Return the [X, Y] coordinate for the center point of the cell that contains the specified text.  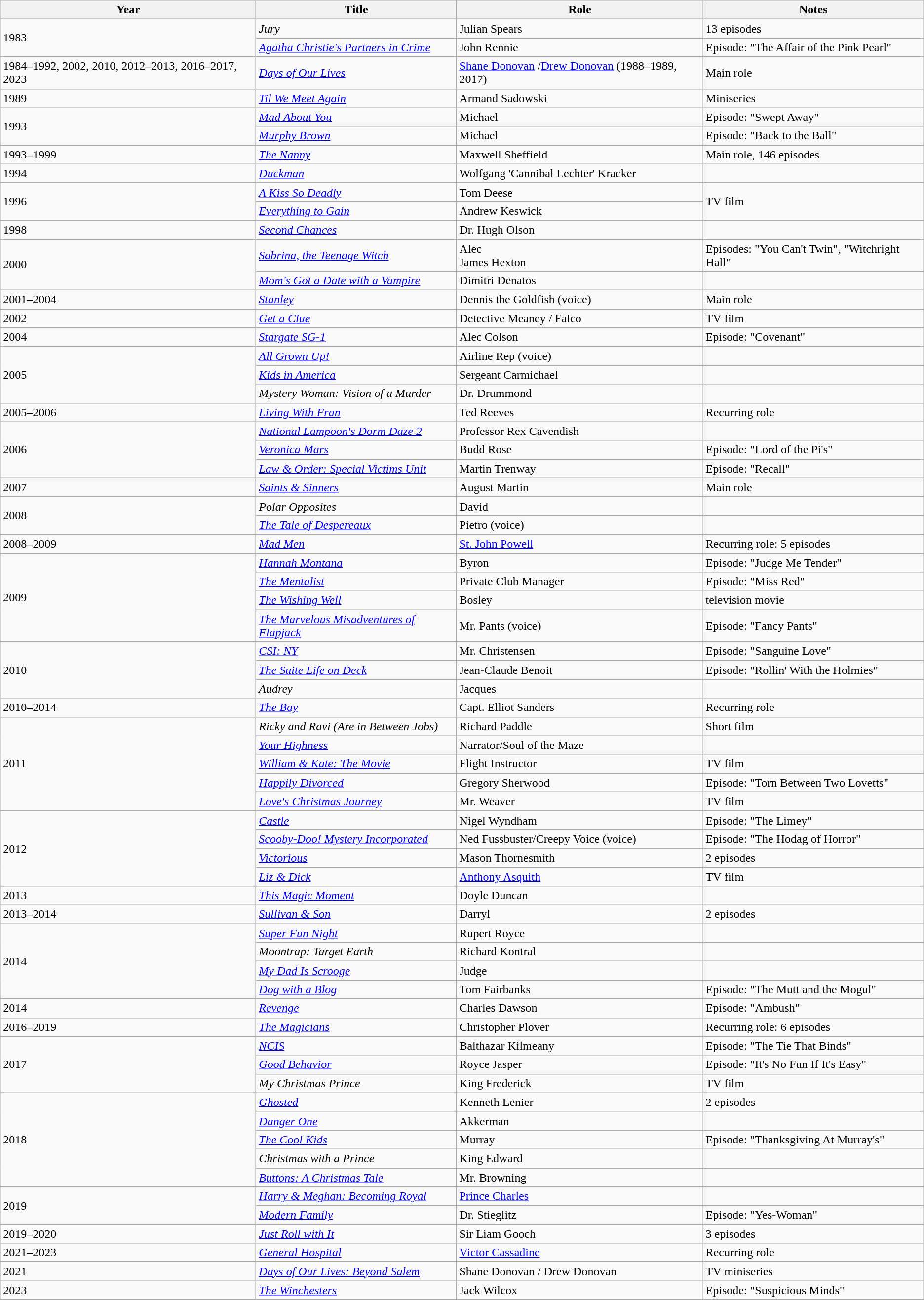
Modern Family [356, 1215]
2011 [128, 764]
Harry & Meghan: Becoming Royal [356, 1196]
Episode: "Yes-Woman" [813, 1215]
Tom Deese [579, 192]
Byron [579, 562]
Shane Donovan / Drew Donovan [579, 1271]
Rupert Royce [579, 933]
Mom's Got a Date with a Vampire [356, 281]
Stanley [356, 300]
Dr. Hugh Olson [579, 230]
2010–2014 [128, 708]
2004 [128, 337]
August Martin [579, 487]
My Dad Is Scrooge [356, 971]
1993–1999 [128, 155]
NCIS [356, 1046]
All Grown Up! [356, 356]
Andrew Keswick [579, 211]
Private Club Manager [579, 582]
Ned Fussbuster/Creepy Voice (voice) [579, 839]
2017 [128, 1064]
Castle [356, 820]
Episode: "Covenant" [813, 337]
AlecJames Hexton [579, 255]
Danger One [356, 1121]
Mr. Browning [579, 1178]
Sergeant Carmichael [579, 375]
Julian Spears [579, 29]
Prince Charles [579, 1196]
1983 [128, 38]
The Nanny [356, 155]
Professor Rex Cavendish [579, 431]
2019 [128, 1206]
The Marvelous Misadventures of Flapjack [356, 626]
1993 [128, 126]
Liz & Dick [356, 876]
Stargate SG-1 [356, 337]
Mad About You [356, 117]
2013–2014 [128, 914]
Maxwell Sheffield [579, 155]
2016–2019 [128, 1027]
Episode: "Rollin' With the Holmies" [813, 670]
2018 [128, 1140]
Budd Rose [579, 450]
Martin Trenway [579, 469]
Alec Colson [579, 337]
2008–2009 [128, 544]
Main role, 146 episodes [813, 155]
Scooby-Doo! Mystery Incorporated [356, 839]
Audrey [356, 689]
Wolfgang 'Cannibal Lechter' Kracker [579, 173]
Christmas with a Prince [356, 1158]
Episode: "Recall" [813, 469]
The Wishing Well [356, 600]
Hannah Montana [356, 562]
Episode: "Swept Away" [813, 117]
The Tale of Despereaux [356, 525]
Super Fun Night [356, 933]
2005–2006 [128, 412]
Notes [813, 10]
1984–1992, 2002, 2010, 2012–2013, 2016–2017, 2023 [128, 73]
Jean-Claude Benoit [579, 670]
Episode: "Miss Red" [813, 582]
Episode: "The Hodag of Horror" [813, 839]
Episode: "Ambush" [813, 1008]
Jury [356, 29]
Ted Reeves [579, 412]
Buttons: A Christmas Tale [356, 1178]
Mason Thornesmith [579, 858]
Veronica Mars [356, 450]
Flight Instructor [579, 764]
Days of Our Lives: Beyond Salem [356, 1271]
Victorious [356, 858]
Episode: "Thanksgiving At Murray's" [813, 1140]
Dr. Stieglitz [579, 1215]
John Rennie [579, 47]
Polar Opposites [356, 506]
Darryl [579, 914]
2019–2020 [128, 1234]
2010 [128, 670]
Shane Donovan /Drew Donovan (1988–1989, 2017) [579, 73]
Get a Clue [356, 318]
David [579, 506]
Murray [579, 1140]
Doyle Duncan [579, 896]
The Suite Life on Deck [356, 670]
Gregory Sherwood [579, 783]
2009 [128, 597]
Episode: "Sanguine Love" [813, 651]
Dennis the Goldfish (voice) [579, 300]
Mr. Christensen [579, 651]
Judge [579, 971]
Happily Divorced [356, 783]
A Kiss So Deadly [356, 192]
Episode: "Lord of the Pi's" [813, 450]
Title [356, 10]
2005 [128, 375]
Days of Our Lives [356, 73]
1989 [128, 98]
Anthony Asquith [579, 876]
My Christmas Prince [356, 1083]
TV miniseries [813, 1271]
Airline Rep (voice) [579, 356]
National Lampoon's Dorm Daze 2 [356, 431]
Short film [813, 726]
King Edward [579, 1158]
Jacques [579, 689]
Sir Liam Gooch [579, 1234]
The Bay [356, 708]
Pietro (voice) [579, 525]
Mr. Weaver [579, 801]
The Mentalist [356, 582]
Miniseries [813, 98]
1998 [128, 230]
Ricky and Ravi (Are in Between Jobs) [356, 726]
The Cool Kids [356, 1140]
Charles Dawson [579, 1008]
Detective Meaney / Falco [579, 318]
General Hospital [356, 1253]
Episode: "The Mutt and the Mogul" [813, 989]
Year [128, 10]
Richard Paddle [579, 726]
Episode: "Back to the Ball" [813, 136]
2023 [128, 1290]
William & Kate: The Movie [356, 764]
Dimitri Denatos [579, 281]
Agatha Christie's Partners in Crime [356, 47]
Episode: "Torn Between Two Lovetts" [813, 783]
Living With Fran [356, 412]
Your Highness [356, 745]
Recurring role: 5 episodes [813, 544]
13 episodes [813, 29]
Saints & Sinners [356, 487]
2008 [128, 515]
Kids in America [356, 375]
Narrator/Soul of the Maze [579, 745]
St. John Powell [579, 544]
2007 [128, 487]
2013 [128, 896]
Armand Sadowski [579, 98]
Just Roll with It [356, 1234]
Episode: "Suspicious Minds" [813, 1290]
Love's Christmas Journey [356, 801]
2021 [128, 1271]
2012 [128, 848]
This Magic Moment [356, 896]
Ghosted [356, 1102]
Duckman [356, 173]
Mystery Woman: Vision of a Murder [356, 394]
Richard Kontral [579, 952]
3 episodes [813, 1234]
Balthazar Kilmeany [579, 1046]
Dog with a Blog [356, 989]
Akkerman [579, 1121]
television movie [813, 600]
2021–2023 [128, 1253]
1996 [128, 201]
Christopher Plover [579, 1027]
Episode: "Judge Me Tender" [813, 562]
Role [579, 10]
Episode: "Fancy Pants" [813, 626]
Kenneth Lenier [579, 1102]
Mad Men [356, 544]
The Winchesters [356, 1290]
Capt. Elliot Sanders [579, 708]
Mr. Pants (voice) [579, 626]
Episodes: "You Can't Twin", "Witchright Hall" [813, 255]
2006 [128, 450]
2000 [128, 265]
Dr. Drummond [579, 394]
Episode: "The Affair of the Pink Pearl" [813, 47]
Jack Wilcox [579, 1290]
Tom Fairbanks [579, 989]
2002 [128, 318]
Victor Cassadine [579, 1253]
Episode: "The Limey" [813, 820]
Moontrap: Target Earth [356, 952]
Sabrina, the Teenage Witch [356, 255]
1994 [128, 173]
Everything to Gain [356, 211]
Sullivan & Son [356, 914]
Til We Meet Again [356, 98]
The Magicians [356, 1027]
Revenge [356, 1008]
King Frederick [579, 1083]
Nigel Wyndham [579, 820]
Episode: "The Tie That Binds" [813, 1046]
Episode: "It's No Fun If It's Easy" [813, 1064]
Bosley [579, 600]
Murphy Brown [356, 136]
Law & Order: Special Victims Unit [356, 469]
Second Chances [356, 230]
2001–2004 [128, 300]
CSI: NY [356, 651]
Royce Jasper [579, 1064]
Recurring role: 6 episodes [813, 1027]
Good Behavior [356, 1064]
